Capture the cell that displays the provided text and extract its [X, Y] central coordinate. 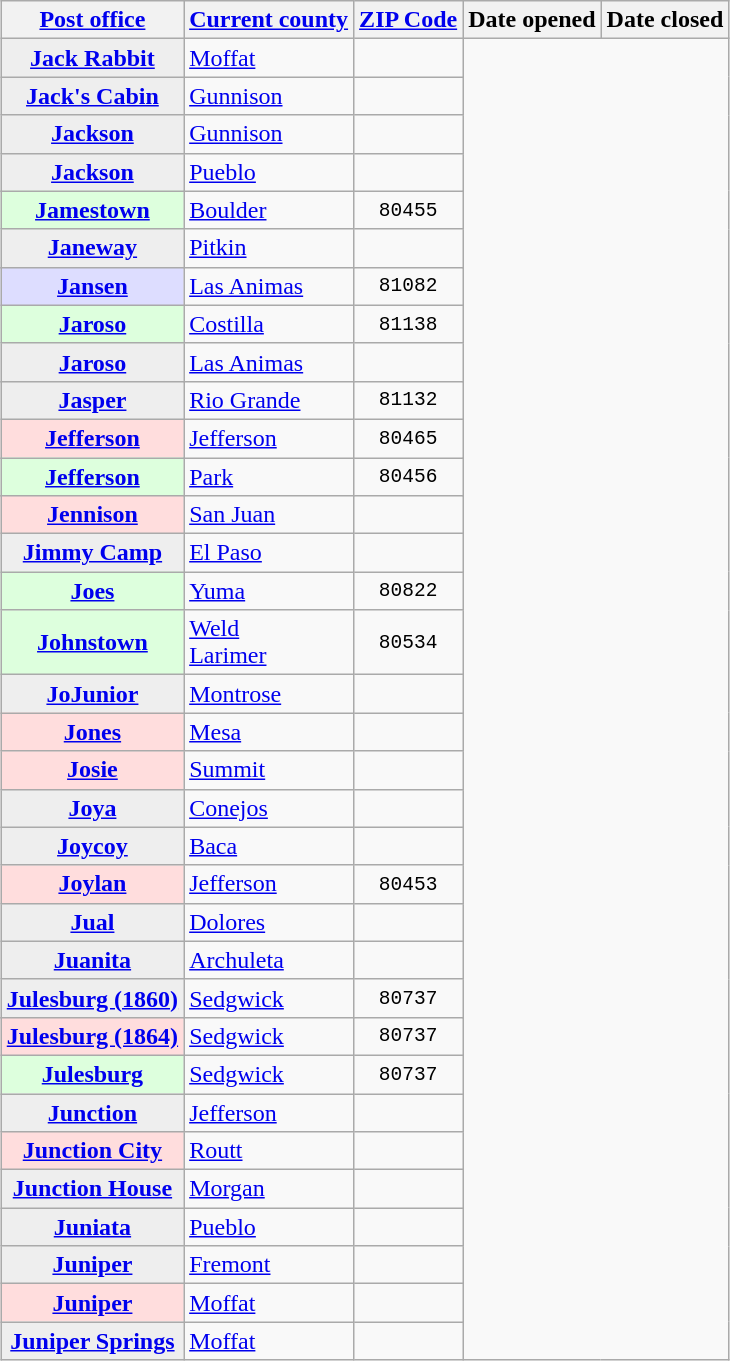
Joya [92, 808]
Janeway [92, 248]
Julesburg (1864) [92, 1036]
Post office [92, 20]
Conejos [269, 808]
80465 [408, 438]
Baca [269, 846]
81138 [408, 324]
80453 [408, 884]
Mesa [269, 732]
Juniata [92, 1227]
Jimmy Camp [92, 553]
80455 [408, 210]
Julesburg (1860) [92, 998]
Archuleta [269, 960]
Date closed [665, 20]
Morgan [269, 1189]
JoJunior [92, 694]
80534 [408, 642]
Junction [92, 1113]
El Paso [269, 553]
Juniper Springs [92, 1341]
80456 [408, 477]
81082 [408, 286]
Date opened [532, 20]
Costilla [269, 324]
Park [269, 477]
Jamestown [92, 210]
WeldLarimer [269, 642]
Junction City [92, 1151]
Jennison [92, 515]
Dolores [269, 922]
Juanita [92, 960]
Boulder [269, 210]
Joycoy [92, 846]
Fremont [269, 1265]
Junction House [92, 1189]
Joes [92, 591]
San Juan [269, 515]
Jones [92, 732]
Jual [92, 922]
Montrose [269, 694]
Julesburg [92, 1074]
Jack Rabbit [92, 58]
Jasper [92, 400]
Jack's Cabin [92, 96]
80822 [408, 591]
Routt [269, 1151]
Rio Grande [269, 400]
Josie [92, 770]
Pitkin [269, 248]
Summit [269, 770]
Joylan [92, 884]
Johnstown [92, 642]
Yuma [269, 591]
ZIP Code [408, 20]
Jansen [92, 286]
Current county [269, 20]
81132 [408, 400]
